From the cell containing the given text, extract its center point as [x, y] coordinate. 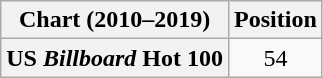
Position [276, 20]
54 [276, 58]
Chart (2010–2019) [115, 20]
US Billboard Hot 100 [115, 58]
